Return [X, Y] of the center of cell containing provided text 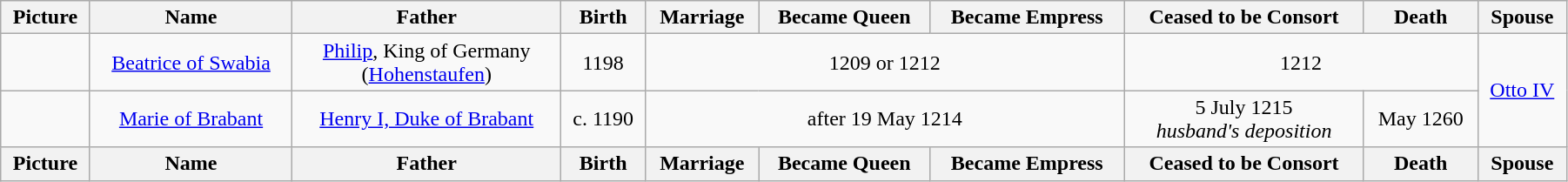
Philip, King of Germany(Hohenstaufen) [426, 63]
Otto IV [1522, 91]
1198 [604, 63]
Henry I, Duke of Brabant [426, 118]
c. 1190 [604, 118]
5 July 1215husband's deposition [1244, 118]
after 19 May 1214 [885, 118]
Beatrice of Swabia [191, 63]
Marie of Brabant [191, 118]
1212 [1301, 63]
1209 or 1212 [885, 63]
May 1260 [1420, 118]
